Provide the [x, y] coordinate of the cell's center where the given text is located.  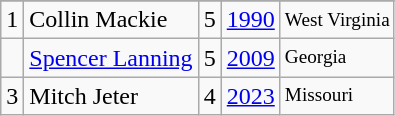
Spencer Lanning [111, 58]
Collin Mackie [111, 20]
Mitch Jeter [111, 96]
1990 [250, 20]
Missouri [337, 96]
3 [12, 96]
Georgia [337, 58]
West Virginia [337, 20]
1 [12, 20]
2009 [250, 58]
4 [210, 96]
2023 [250, 96]
